Detect which cell encompasses the target text, then output its [x, y] center coordinate. 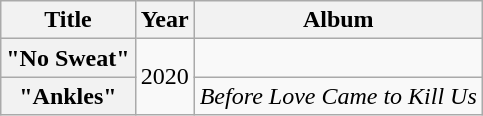
"No Sweat" [68, 58]
Title [68, 20]
Year [164, 20]
2020 [164, 77]
Album [338, 20]
"Ankles" [68, 96]
Before Love Came to Kill Us [338, 96]
